Extract the [x, y] coordinate from the center of the cell holding the provided text.  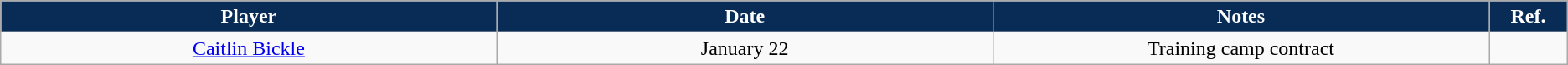
Player [249, 17]
Notes [1240, 17]
Caitlin Bickle [249, 48]
Ref. [1529, 17]
Training camp contract [1240, 48]
January 22 [745, 48]
Date [745, 17]
